Capture the cell that displays the provided text and extract its [X, Y] central coordinate. 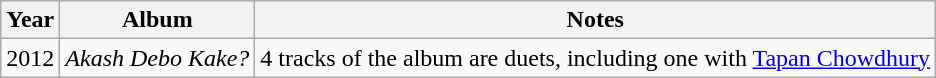
2012 [30, 58]
Akash Debo Kake? [158, 58]
4 tracks of the album are duets, including one with Tapan Chowdhury [596, 58]
Album [158, 20]
Year [30, 20]
Notes [596, 20]
